Output the (x, y) coordinate of the center of the cell containing the given text.  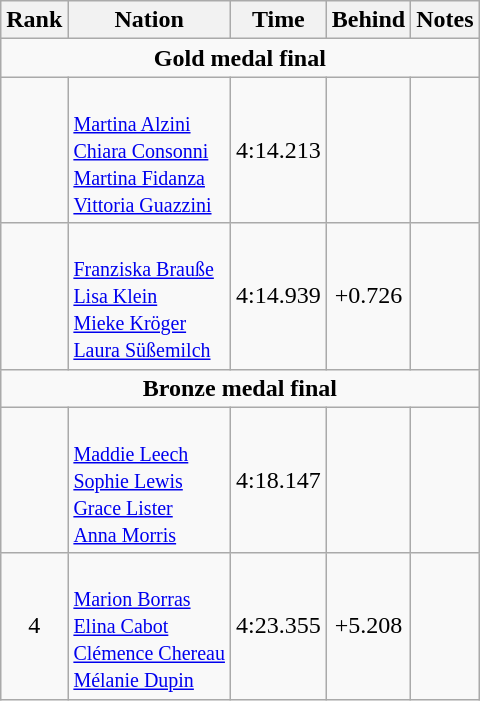
Gold medal final (240, 58)
Bronze medal final (240, 388)
4:18.147 (278, 480)
Franziska BraußeLisa KleinMieke KrögerLaura Süßemilch (150, 296)
Behind (368, 20)
Nation (150, 20)
Martina AlziniChiara ConsonniMartina FidanzaVittoria Guazzini (150, 150)
+0.726 (368, 296)
Notes (445, 20)
Time (278, 20)
+5.208 (368, 626)
4:23.355 (278, 626)
4:14.213 (278, 150)
Marion BorrasElina CabotClémence ChereauMélanie Dupin (150, 626)
4 (34, 626)
Maddie LeechSophie LewisGrace ListerAnna Morris (150, 480)
4:14.939 (278, 296)
Rank (34, 20)
